Return (X, Y) of the center of cell containing provided text 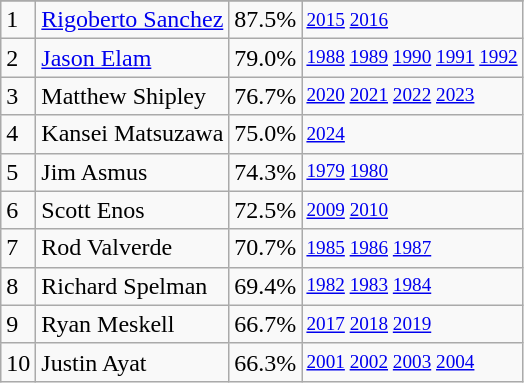
Scott Enos (132, 210)
72.5% (266, 210)
2017 2018 2019 (412, 324)
7 (18, 248)
2024 (412, 134)
Rod Valverde (132, 248)
Ryan Meskell (132, 324)
87.5% (266, 20)
69.4% (266, 286)
79.0% (266, 58)
2 (18, 58)
2020 2021 2022 2023 (412, 96)
Jason Elam (132, 58)
70.7% (266, 248)
1 (18, 20)
8 (18, 286)
1988 1989 1990 1991 1992 (412, 58)
66.7% (266, 324)
1982 1983 1984 (412, 286)
5 (18, 172)
74.3% (266, 172)
Rigoberto Sanchez (132, 20)
2015 2016 (412, 20)
Richard Spelman (132, 286)
66.3% (266, 362)
Matthew Shipley (132, 96)
4 (18, 134)
Jim Asmus (132, 172)
9 (18, 324)
76.7% (266, 96)
1985 1986 1987 (412, 248)
3 (18, 96)
75.0% (266, 134)
Kansei Matsuzawa (132, 134)
Justin Ayat (132, 362)
1979 1980 (412, 172)
2009 2010 (412, 210)
6 (18, 210)
10 (18, 362)
2001 2002 2003 2004 (412, 362)
